Return the [X, Y] coordinate for the center point of the cell that contains the specified text.  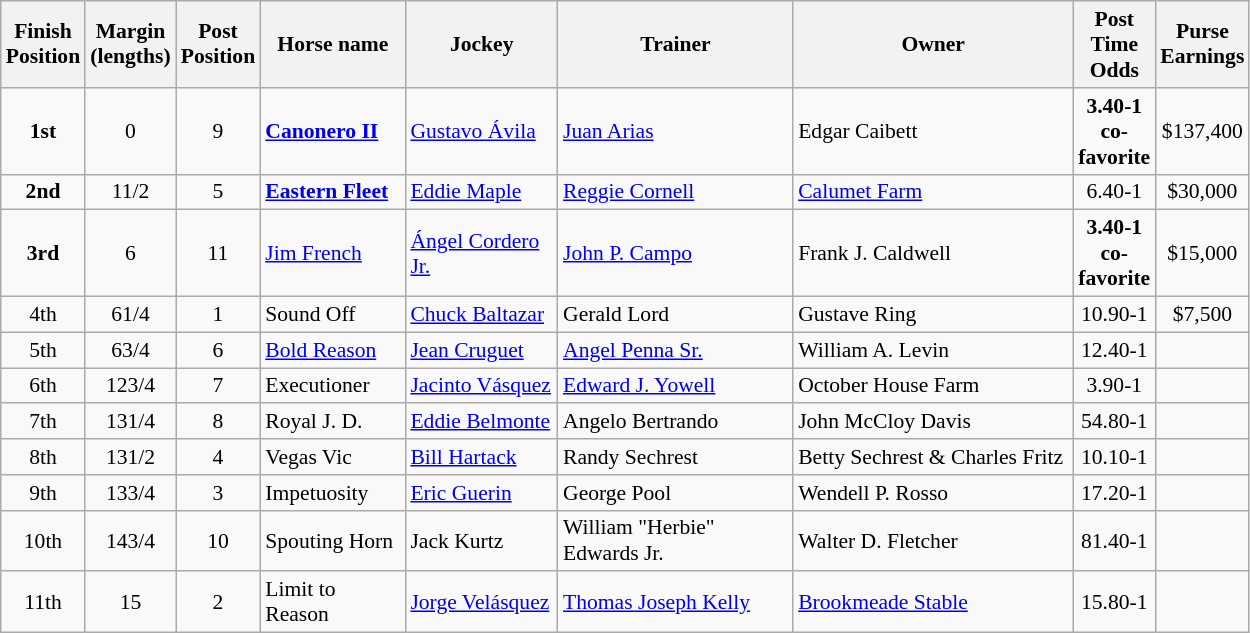
8th [43, 457]
Edgar Caibett [933, 132]
Ángel Cordero Jr. [482, 254]
Angel Penna Sr. [676, 350]
Jorge Velásquez [482, 602]
$15,000 [1202, 254]
9 [218, 132]
7th [43, 422]
63/4 [130, 350]
Randy Sechrest [676, 457]
Margin (lengths) [130, 44]
6.40-1 [1114, 192]
3rd [43, 254]
Bold Reason [332, 350]
10.90-1 [1114, 315]
1 [218, 315]
Vegas Vic [332, 457]
3 [218, 493]
Eric Guerin [482, 493]
Eddie Belmonte [482, 422]
Juan Arias [676, 132]
61/4 [130, 315]
Horse name [332, 44]
12.40-1 [1114, 350]
George Pool [676, 493]
143/4 [130, 540]
11/2 [130, 192]
Royal J. D. [332, 422]
William "Herbie" Edwards Jr. [676, 540]
John P. Campo [676, 254]
Jim French [332, 254]
Calumet Farm [933, 192]
PurseEarnings [1202, 44]
133/4 [130, 493]
5th [43, 350]
Eastern Fleet [332, 192]
81.40-1 [1114, 540]
Sound Off [332, 315]
PostPosition [218, 44]
11th [43, 602]
Owner [933, 44]
Wendell P. Rosso [933, 493]
October House Farm [933, 386]
Edward J. Yowell [676, 386]
Limit to Reason [332, 602]
4 [218, 457]
Jean Cruguet [482, 350]
Reggie Cornell [676, 192]
Spouting Horn [332, 540]
3.90-1 [1114, 386]
Gerald Lord [676, 315]
Thomas Joseph Kelly [676, 602]
Chuck Baltazar [482, 315]
$7,500 [1202, 315]
131/2 [130, 457]
PostTime Odds [1114, 44]
Canonero II [332, 132]
Betty Sechrest & Charles Fritz [933, 457]
Angelo Bertrando [676, 422]
10th [43, 540]
Jacinto Vásquez [482, 386]
$137,400 [1202, 132]
1st [43, 132]
10.10-1 [1114, 457]
15.80-1 [1114, 602]
William A. Levin [933, 350]
2nd [43, 192]
8 [218, 422]
54.80-1 [1114, 422]
7 [218, 386]
Jack Kurtz [482, 540]
Gustave Ring [933, 315]
4th [43, 315]
Trainer [676, 44]
Impetuosity [332, 493]
Executioner [332, 386]
15 [130, 602]
11 [218, 254]
131/4 [130, 422]
9th [43, 493]
6th [43, 386]
10 [218, 540]
Brookmeade Stable [933, 602]
123/4 [130, 386]
Eddie Maple [482, 192]
Finish Position [43, 44]
Bill Hartack [482, 457]
Walter D. Fletcher [933, 540]
$30,000 [1202, 192]
17.20-1 [1114, 493]
2 [218, 602]
5 [218, 192]
Gustavo Ávila [482, 132]
John McCloy Davis [933, 422]
Frank J. Caldwell [933, 254]
Jockey [482, 44]
0 [130, 132]
